Find where the given text appears and provide that cell's center as [X, Y] coordinate. 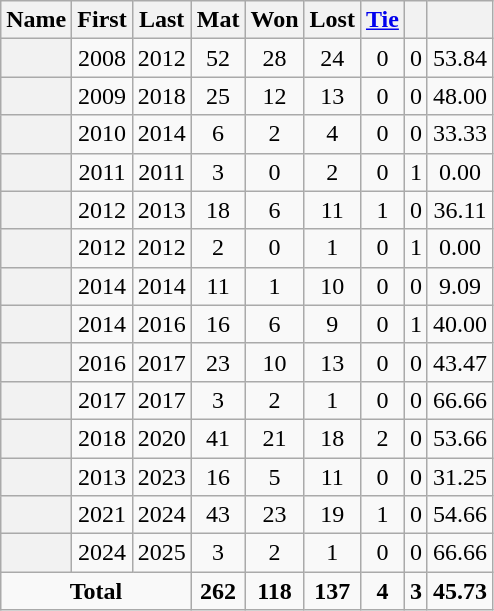
2009 [102, 96]
5 [274, 477]
2025 [162, 553]
31.25 [460, 477]
2020 [162, 438]
Total [96, 591]
41 [218, 438]
43 [218, 515]
45.73 [460, 591]
36.11 [460, 210]
262 [218, 591]
Lost [332, 20]
Won [274, 20]
25 [218, 96]
28 [274, 58]
53.66 [460, 438]
Name [36, 20]
52 [218, 58]
Mat [218, 20]
Last [162, 20]
24 [332, 58]
9.09 [460, 286]
54.66 [460, 515]
118 [274, 591]
48.00 [460, 96]
9 [332, 324]
12 [274, 96]
First [102, 20]
53.84 [460, 58]
2023 [162, 477]
33.33 [460, 134]
19 [332, 515]
Tie [382, 20]
40.00 [460, 324]
2010 [102, 134]
2008 [102, 58]
43.47 [460, 362]
21 [274, 438]
2021 [102, 515]
137 [332, 591]
